Scan for the cell matching the given text and deliver its [x, y] coordinate at center. 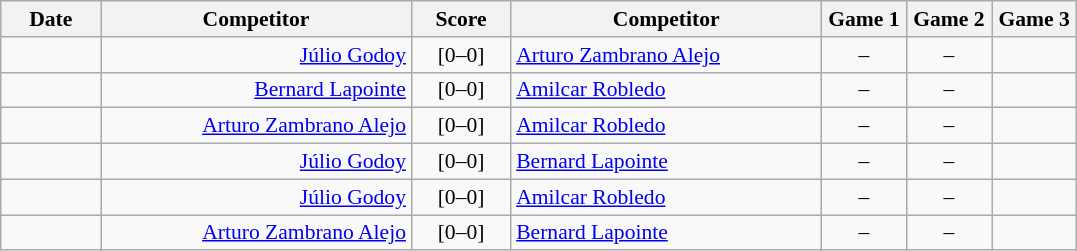
Score [461, 19]
Date [51, 19]
Game 1 [864, 19]
Game 3 [1034, 19]
Game 2 [948, 19]
